Return the (x, y) coordinate for the center point of the cell that contains the specified text.  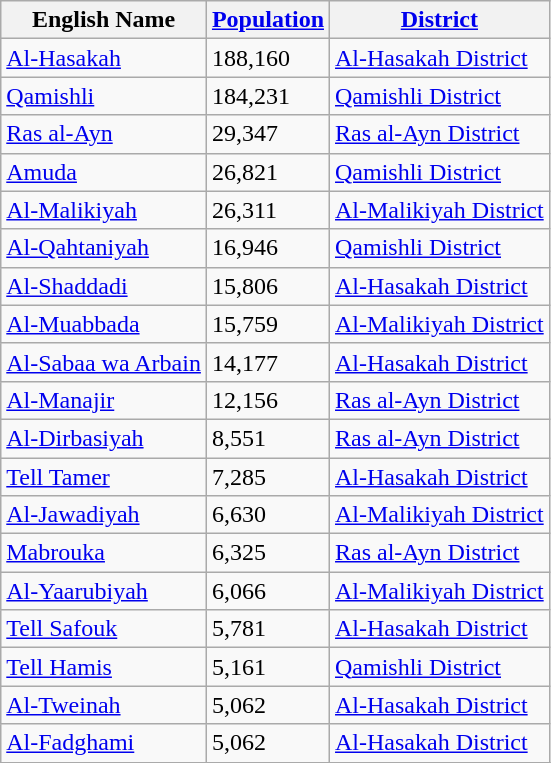
6,325 (268, 553)
Al-Tweinah (104, 705)
Al-Muabbada (104, 324)
8,551 (268, 438)
Al-Shaddadi (104, 286)
12,156 (268, 400)
5,161 (268, 667)
188,160 (268, 58)
Tell Safouk (104, 629)
English Name (104, 20)
Al-Sabaa wa Arbain (104, 362)
29,347 (268, 134)
26,311 (268, 210)
Al-Yaarubiyah (104, 591)
Al-Hasakah (104, 58)
Al-Manajir (104, 400)
Population (268, 20)
Mabrouka (104, 553)
Al-Malikiyah (104, 210)
District (440, 20)
6,630 (268, 515)
6,066 (268, 591)
Tell Hamis (104, 667)
Al-Dirbasiyah (104, 438)
Ras al-Ayn (104, 134)
Qamishli (104, 96)
184,231 (268, 96)
15,759 (268, 324)
26,821 (268, 172)
Al-Fadghami (104, 743)
16,946 (268, 248)
Al-Jawadiyah (104, 515)
5,781 (268, 629)
15,806 (268, 286)
Al-Qahtaniyah (104, 248)
Tell Tamer (104, 477)
Amuda (104, 172)
7,285 (268, 477)
14,177 (268, 362)
